Return the (x, y) coordinate for the center point of the cell that contains the specified text.  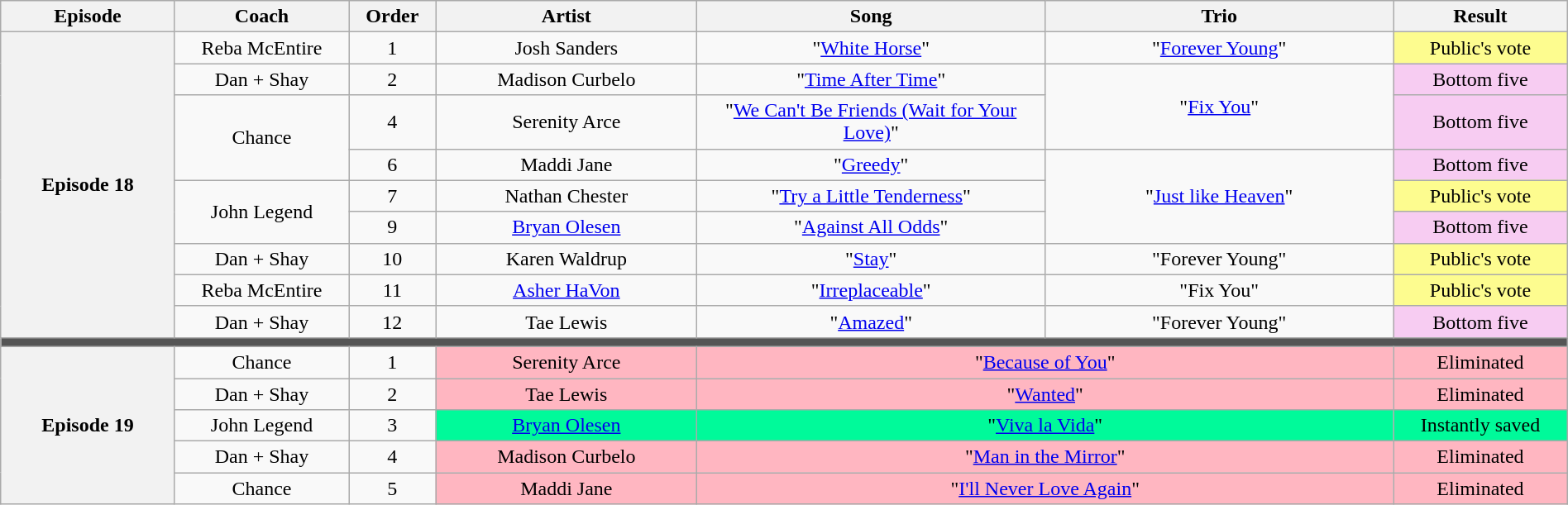
7 (392, 196)
"Against All Odds" (872, 227)
Instantly saved (1480, 426)
Episode (88, 17)
Episode 18 (88, 185)
"Wanted" (1045, 394)
3 (392, 426)
"Viva la Vida" (1045, 426)
"Amazed" (872, 322)
6 (392, 164)
"Man in the Mirror" (1045, 457)
"Greedy" (872, 164)
Josh Sanders (566, 48)
11 (392, 290)
"Just like Heaven" (1219, 196)
"We Can't Be Friends (Wait for Your Love)" (872, 122)
Artist (566, 17)
Order (392, 17)
"Stay" (872, 259)
Karen Waldrup (566, 259)
"I'll Never Love Again" (1045, 488)
Coach (261, 17)
"Because of You" (1045, 362)
Result (1480, 17)
10 (392, 259)
Trio (1219, 17)
Episode 19 (88, 425)
"Try a Little Tenderness" (872, 196)
9 (392, 227)
12 (392, 322)
"Irreplaceable" (872, 290)
Song (872, 17)
"Time After Time" (872, 79)
Asher HaVon (566, 290)
"White Horse" (872, 48)
5 (392, 488)
Nathan Chester (566, 196)
